Determine the [x, y] coordinate at the center of the cell enclosing the given text.  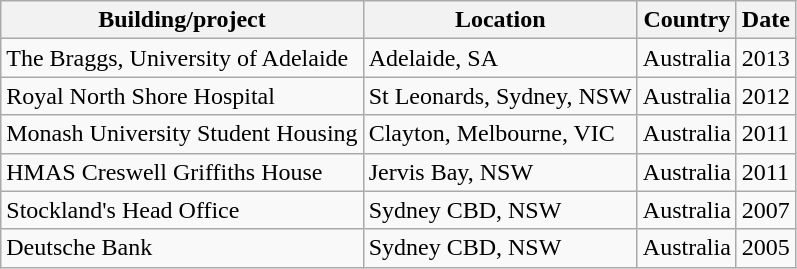
Royal North Shore Hospital [182, 96]
Country [686, 20]
Location [500, 20]
Monash University Student Housing [182, 134]
HMAS Creswell Griffiths House [182, 172]
Building/project [182, 20]
Clayton, Melbourne, VIC [500, 134]
Date [766, 20]
2007 [766, 210]
2013 [766, 58]
The Braggs, University of Adelaide [182, 58]
Deutsche Bank [182, 248]
St Leonards, Sydney, NSW [500, 96]
Stockland's Head Office [182, 210]
2012 [766, 96]
Adelaide, SA [500, 58]
2005 [766, 248]
Jervis Bay, NSW [500, 172]
